Return the (X, Y) coordinate for the center point of the cell that contains the specified text.  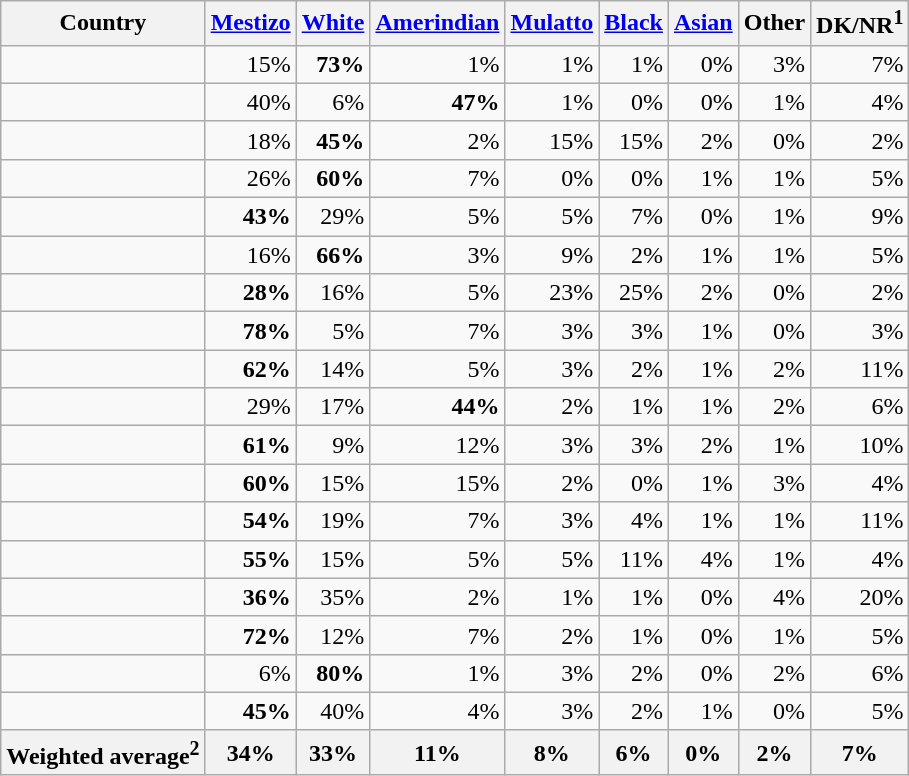
43% (250, 217)
33% (333, 752)
47% (438, 102)
Mulatto (552, 24)
44% (438, 407)
34% (250, 752)
Asian (703, 24)
17% (333, 407)
61% (250, 445)
DK/NR1 (860, 24)
Amerindian (438, 24)
Other (774, 24)
73% (333, 64)
78% (250, 331)
54% (250, 521)
55% (250, 559)
19% (333, 521)
20% (860, 597)
14% (333, 369)
72% (250, 635)
26% (250, 178)
28% (250, 293)
66% (333, 255)
White (333, 24)
Weighted average2 (103, 752)
18% (250, 140)
23% (552, 293)
Country (103, 24)
Mestizo (250, 24)
80% (333, 673)
36% (250, 597)
25% (634, 293)
35% (333, 597)
62% (250, 369)
Black (634, 24)
8% (552, 752)
10% (860, 445)
